Output the [x, y] coordinate of the center of the cell containing the given text.  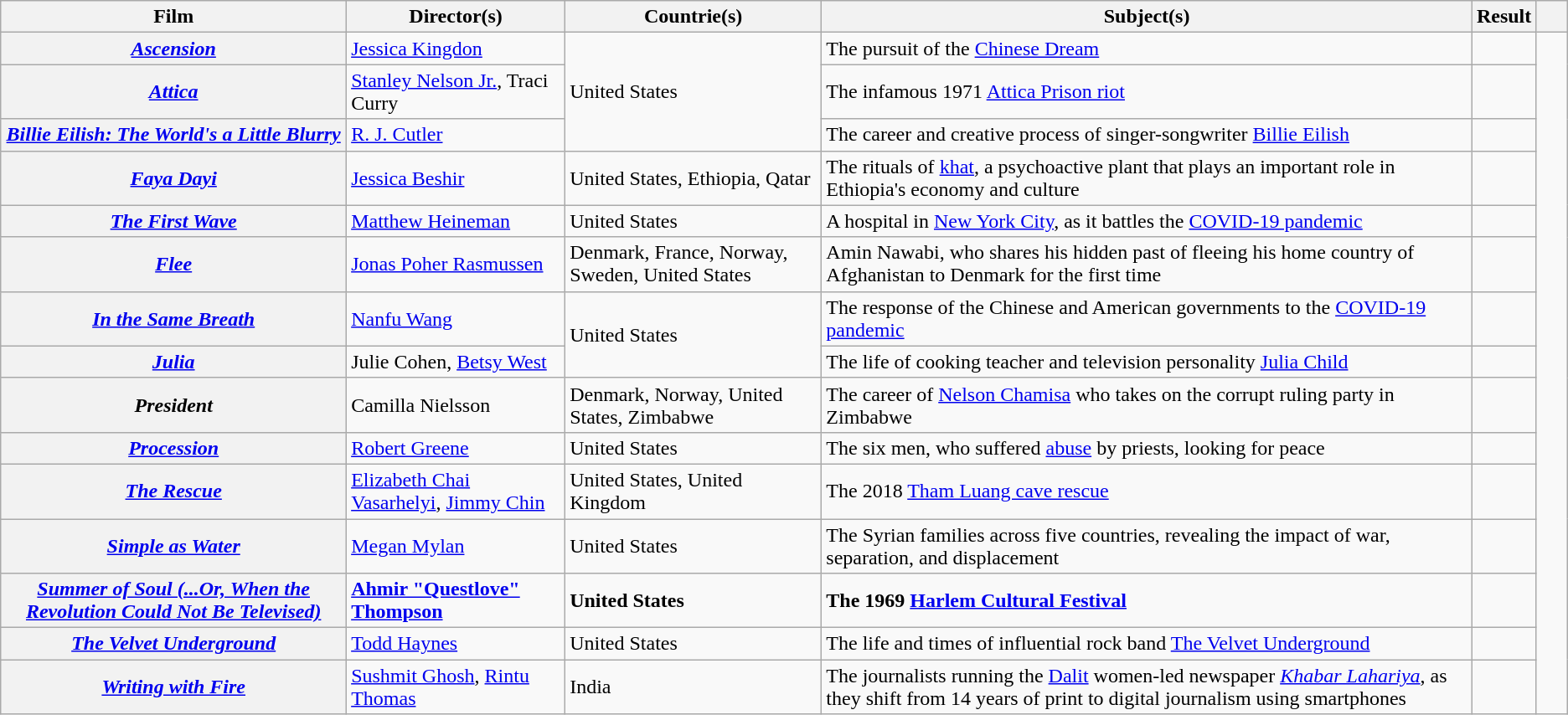
The career of Nelson Chamisa who takes on the corrupt ruling party in Zimbabwe [1148, 405]
Sushmit Ghosh, Rintu Thomas [456, 687]
Summer of Soul (...Or, When the Revolution Could Not Be Televised) [174, 601]
Todd Haynes [456, 644]
Nanfu Wang [456, 318]
The six men, who suffered abuse by priests, looking for peace [1148, 448]
Jessica Kingdon [456, 49]
Ascension [174, 49]
Subject(s) [1148, 17]
Film [174, 17]
Jessica Beshir [456, 177]
R. J. Cutler [456, 135]
Elizabeth Chai Vasarhelyi, Jimmy Chin [456, 491]
Billie Eilish: The World's a Little Blurry [174, 135]
The 1969 Harlem Cultural Festival [1148, 601]
Camilla Nielsson [456, 405]
The response of the Chinese and American governments to the COVID-19 pandemic [1148, 318]
Julie Cohen, Betsy West [456, 362]
The career and creative process of singer-songwriter Billie Eilish [1148, 135]
The Velvet Underground [174, 644]
Megan Mylan [456, 546]
Amin Nawabi, who shares his hidden past of fleeing his home country of Afghanistan to Denmark for the first time [1148, 265]
Matthew Heineman [456, 221]
The infamous 1971 Attica Prison riot [1148, 92]
The 2018 Tham Luang cave rescue [1148, 491]
Stanley Nelson Jr., Traci Curry [456, 92]
Jonas Poher Rasmussen [456, 265]
The Rescue [174, 491]
The pursuit of the Chinese Dream [1148, 49]
Writing with Fire [174, 687]
Simple as Water [174, 546]
Director(s) [456, 17]
A hospital in New York City, as it battles the COVID-19 pandemic [1148, 221]
Julia [174, 362]
Ahmir "Questlove" Thompson [456, 601]
United States, United Kingdom [694, 491]
United States, Ethiopia, Qatar [694, 177]
Flee [174, 265]
President [174, 405]
India [694, 687]
Denmark, France, Norway, Sweden, United States [694, 265]
Denmark, Norway, United States, Zimbabwe [694, 405]
Robert Greene [456, 448]
Faya Dayi [174, 177]
The Syrian families across five countries, revealing the impact of war, separation, and displacement [1148, 546]
Result [1504, 17]
The First Wave [174, 221]
The rituals of khat, a psychoactive plant that plays an important role in Ethiopia's economy and culture [1148, 177]
In the Same Breath [174, 318]
Attica [174, 92]
The life of cooking teacher and television personality Julia Child [1148, 362]
Procession [174, 448]
The life and times of influential rock band The Velvet Underground [1148, 644]
Countrie(s) [694, 17]
The journalists running the Dalit women-led newspaper Khabar Lahariya, as they shift from 14 years of print to digital journalism using smartphones [1148, 687]
